Capture the cell that displays the provided text and extract its [X, Y] central coordinate. 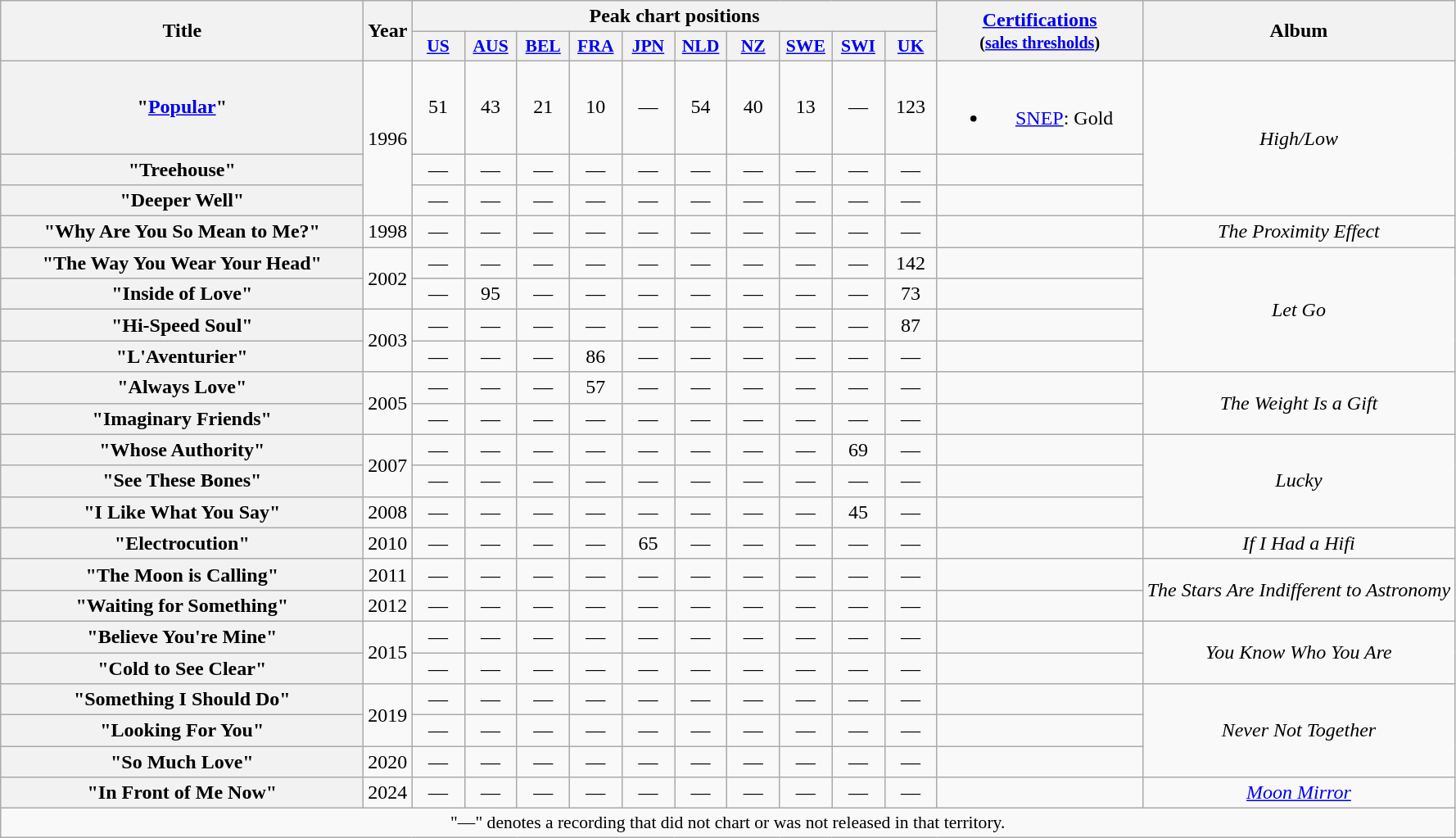
SWE [806, 47]
SNEP: Gold [1040, 106]
"I Like What You Say" [182, 512]
65 [648, 543]
"Electrocution" [182, 543]
"Treehouse" [182, 170]
BEL [543, 47]
"Why Are You So Mean to Me?" [182, 232]
"Whose Authority" [182, 450]
US [438, 47]
"Waiting for Something" [182, 605]
"Imaginary Friends" [182, 419]
"The Moon is Calling" [182, 574]
54 [701, 106]
2024 [388, 793]
2005 [388, 403]
UK [911, 47]
"—" denotes a recording that did not chart or was not released in that territory. [728, 823]
"Something I Should Do" [182, 700]
"Deeper Well" [182, 201]
Moon Mirror [1299, 793]
45 [858, 512]
JPN [648, 47]
"So Much Love" [182, 762]
2007 [388, 465]
"Popular" [182, 106]
69 [858, 450]
NLD [701, 47]
Title [182, 31]
AUS [491, 47]
Peak chart positions [675, 16]
"In Front of Me Now" [182, 793]
2020 [388, 762]
57 [595, 387]
2002 [388, 279]
"The Way You Wear Your Head" [182, 263]
2012 [388, 605]
The Proximity Effect [1299, 232]
You Know Who You Are [1299, 652]
Album [1299, 31]
Certifications(sales thresholds) [1040, 31]
NZ [753, 47]
Lucky [1299, 481]
"Hi-Speed Soul" [182, 325]
"See These Bones" [182, 481]
13 [806, 106]
2010 [388, 543]
2019 [388, 715]
142 [911, 263]
"Looking For You" [182, 731]
"Always Love" [182, 387]
SWI [858, 47]
"Inside of Love" [182, 294]
87 [911, 325]
Never Not Together [1299, 731]
2011 [388, 574]
21 [543, 106]
43 [491, 106]
10 [595, 106]
Let Go [1299, 310]
1998 [388, 232]
"Cold to See Clear" [182, 668]
High/Low [1299, 138]
51 [438, 106]
2008 [388, 512]
1996 [388, 138]
Year [388, 31]
123 [911, 106]
"L'Aventurier" [182, 356]
2003 [388, 341]
73 [911, 294]
The Stars Are Indifferent to Astronomy [1299, 590]
FRA [595, 47]
The Weight Is a Gift [1299, 403]
If I Had a Hifi [1299, 543]
2015 [388, 652]
40 [753, 106]
"Believe You're Mine" [182, 636]
95 [491, 294]
86 [595, 356]
